Locate the cell with the specified text and output its [X, Y] center coordinate. 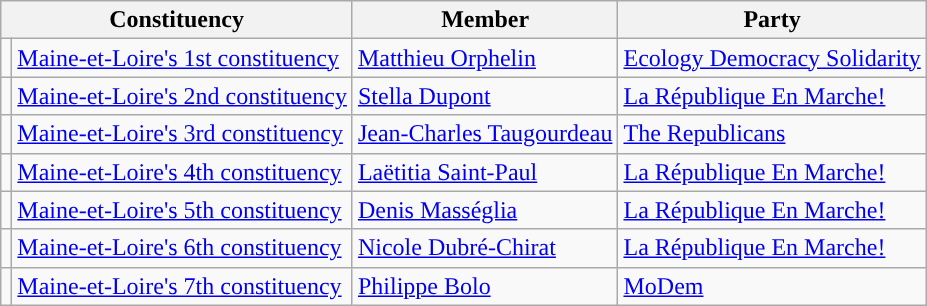
The Republicans [772, 134]
Maine-et-Loire's 5th constituency [182, 210]
MoDem [772, 286]
Maine-et-Loire's 7th constituency [182, 286]
Constituency [177, 20]
Ecology Democracy Solidarity [772, 58]
Jean-Charles Taugourdeau [485, 134]
Maine-et-Loire's 2nd constituency [182, 96]
Stella Dupont [485, 96]
Denis Masséglia [485, 210]
Maine-et-Loire's 4th constituency [182, 172]
Member [485, 20]
Maine-et-Loire's 6th constituency [182, 248]
Nicole Dubré-Chirat [485, 248]
Matthieu Orphelin [485, 58]
Philippe Bolo [485, 286]
Maine-et-Loire's 3rd constituency [182, 134]
Maine-et-Loire's 1st constituency [182, 58]
Party [772, 20]
Laëtitia Saint-Paul [485, 172]
